Find where the given text appears and provide that cell's center as (x, y) coordinate. 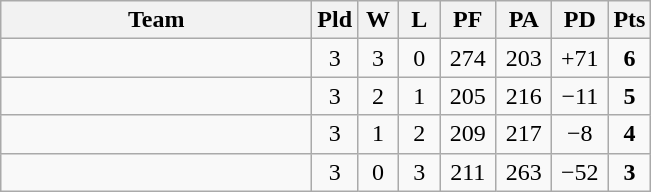
205 (468, 96)
6 (630, 58)
L (420, 20)
−52 (580, 172)
W (378, 20)
5 (630, 96)
4 (630, 134)
−8 (580, 134)
216 (524, 96)
Pld (335, 20)
217 (524, 134)
211 (468, 172)
203 (524, 58)
263 (524, 172)
Team (156, 20)
Pts (630, 20)
+71 (580, 58)
274 (468, 58)
209 (468, 134)
−11 (580, 96)
PA (524, 20)
PF (468, 20)
PD (580, 20)
